Return (x, y) of the center of cell containing provided text 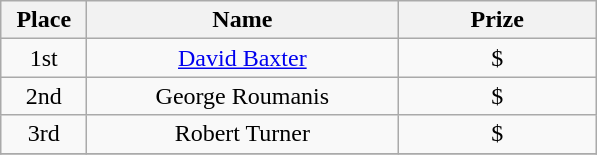
Robert Turner (242, 134)
Name (242, 20)
David Baxter (242, 58)
2nd (44, 96)
Prize (498, 20)
George Roumanis (242, 96)
Place (44, 20)
1st (44, 58)
3rd (44, 134)
